Find where the given text appears and provide that cell's center as [x, y] coordinate. 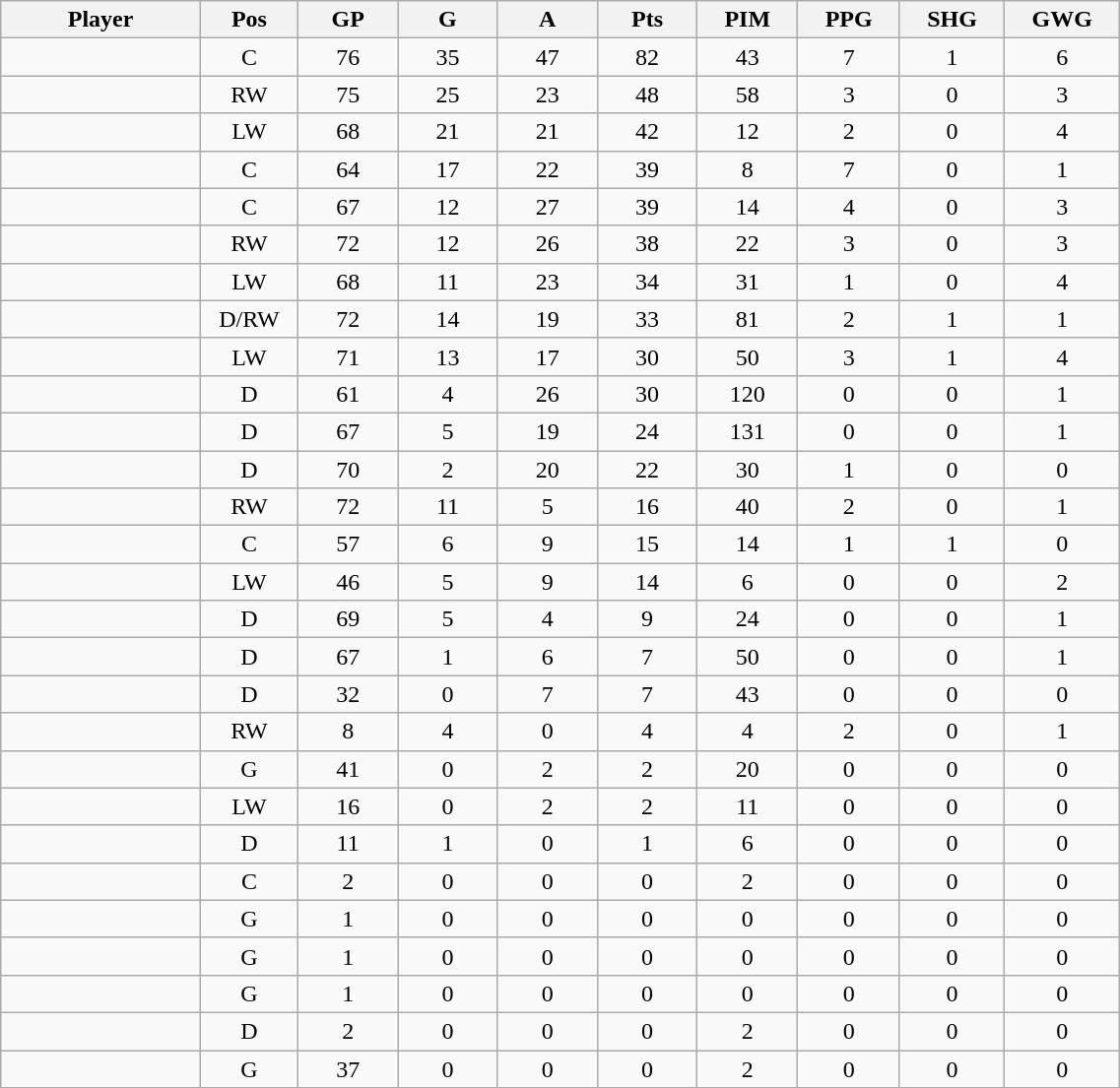
42 [646, 132]
Pts [646, 20]
SHG [952, 20]
57 [347, 544]
13 [447, 356]
41 [347, 769]
61 [347, 394]
27 [548, 207]
PIM [748, 20]
35 [447, 57]
64 [347, 169]
15 [646, 544]
25 [447, 95]
32 [347, 694]
33 [646, 319]
38 [646, 244]
82 [646, 57]
Player [100, 20]
A [548, 20]
76 [347, 57]
81 [748, 319]
GWG [1062, 20]
46 [347, 582]
58 [748, 95]
34 [646, 282]
Pos [248, 20]
PPG [849, 20]
48 [646, 95]
GP [347, 20]
69 [347, 619]
31 [748, 282]
71 [347, 356]
37 [347, 1068]
47 [548, 57]
40 [748, 507]
120 [748, 394]
70 [347, 470]
D/RW [248, 319]
75 [347, 95]
131 [748, 431]
